Extract the [x, y] coordinate from the center of the cell holding the provided text.  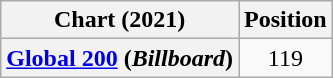
Position [285, 20]
Chart (2021) [120, 20]
Global 200 (Billboard) [120, 58]
119 [285, 58]
